Provide the (x, y) coordinate of the cell's center where the given text is located.  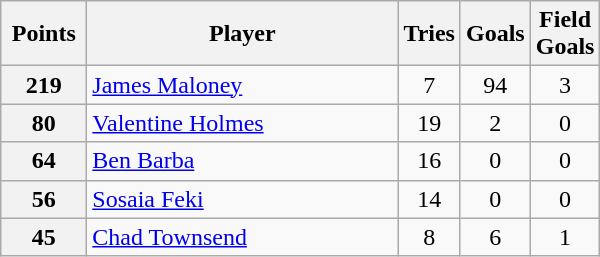
6 (495, 237)
Points (44, 34)
219 (44, 85)
Field Goals (565, 34)
45 (44, 237)
Tries (430, 34)
1 (565, 237)
56 (44, 199)
Ben Barba (242, 161)
16 (430, 161)
14 (430, 199)
7 (430, 85)
19 (430, 123)
Valentine Holmes (242, 123)
Goals (495, 34)
Chad Townsend (242, 237)
James Maloney (242, 85)
8 (430, 237)
3 (565, 85)
Player (242, 34)
Sosaia Feki (242, 199)
94 (495, 85)
64 (44, 161)
2 (495, 123)
80 (44, 123)
